Return the [X, Y] coordinate for the center point of the cell that contains the specified text.  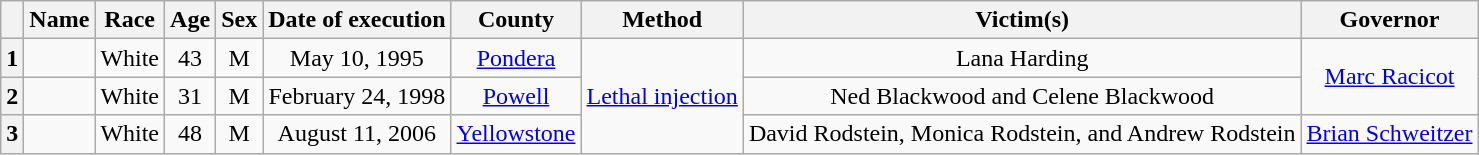
Yellowstone [516, 134]
Marc Racicot [1390, 77]
Brian Schweitzer [1390, 134]
Age [190, 20]
August 11, 2006 [357, 134]
Powell [516, 96]
Sex [240, 20]
Lana Harding [1022, 58]
David Rodstein, Monica Rodstein, and Andrew Rodstein [1022, 134]
May 10, 1995 [357, 58]
Date of execution [357, 20]
48 [190, 134]
3 [12, 134]
Name [60, 20]
Lethal injection [662, 96]
Pondera [516, 58]
Ned Blackwood and Celene Blackwood [1022, 96]
County [516, 20]
February 24, 1998 [357, 96]
Race [130, 20]
31 [190, 96]
Governor [1390, 20]
43 [190, 58]
2 [12, 96]
Method [662, 20]
Victim(s) [1022, 20]
1 [12, 58]
